Capture the cell that displays the provided text and extract its (x, y) central coordinate. 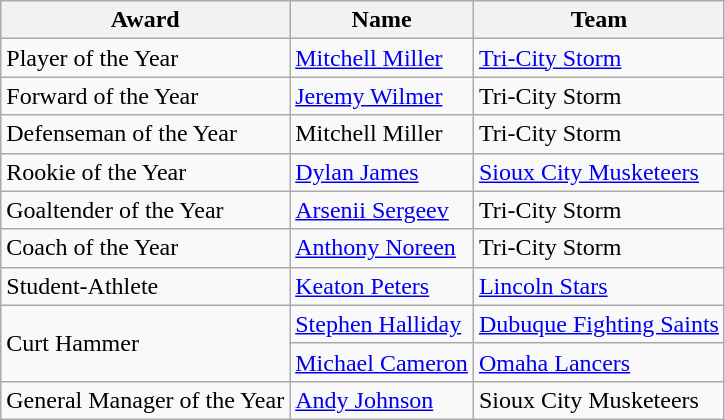
Jeremy Wilmer (382, 96)
Curt Hammer (146, 343)
Dubuque Fighting Saints (598, 324)
Rookie of the Year (146, 172)
General Manager of the Year (146, 400)
Forward of the Year (146, 96)
Name (382, 20)
Defenseman of the Year (146, 134)
Keaton Peters (382, 286)
Lincoln Stars (598, 286)
Coach of the Year (146, 248)
Arsenii Sergeev (382, 210)
Award (146, 20)
Student-Athlete (146, 286)
Team (598, 20)
Goaltender of the Year (146, 210)
Stephen Halliday (382, 324)
Player of the Year (146, 58)
Andy Johnson (382, 400)
Michael Cameron (382, 362)
Anthony Noreen (382, 248)
Dylan James (382, 172)
Omaha Lancers (598, 362)
